Detect which cell encompasses the target text, then output its [x, y] center coordinate. 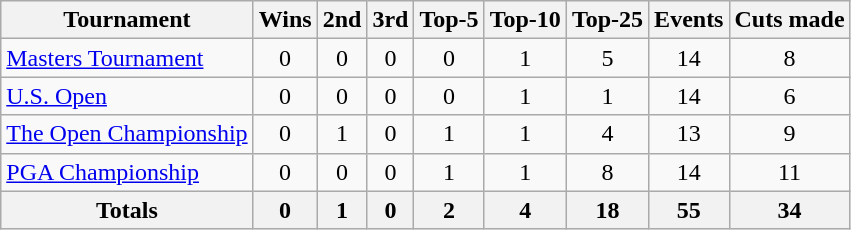
PGA Championship [127, 172]
6 [790, 96]
U.S. Open [127, 96]
Top-25 [607, 20]
18 [607, 210]
2 [449, 210]
Events [689, 20]
34 [790, 210]
Totals [127, 210]
9 [790, 134]
13 [689, 134]
Cuts made [790, 20]
Masters Tournament [127, 58]
Top-5 [449, 20]
Tournament [127, 20]
Top-10 [525, 20]
55 [689, 210]
5 [607, 58]
3rd [390, 20]
11 [790, 172]
The Open Championship [127, 134]
2nd [342, 20]
Wins [285, 20]
